From the cell containing the given text, extract its center point as (X, Y) coordinate. 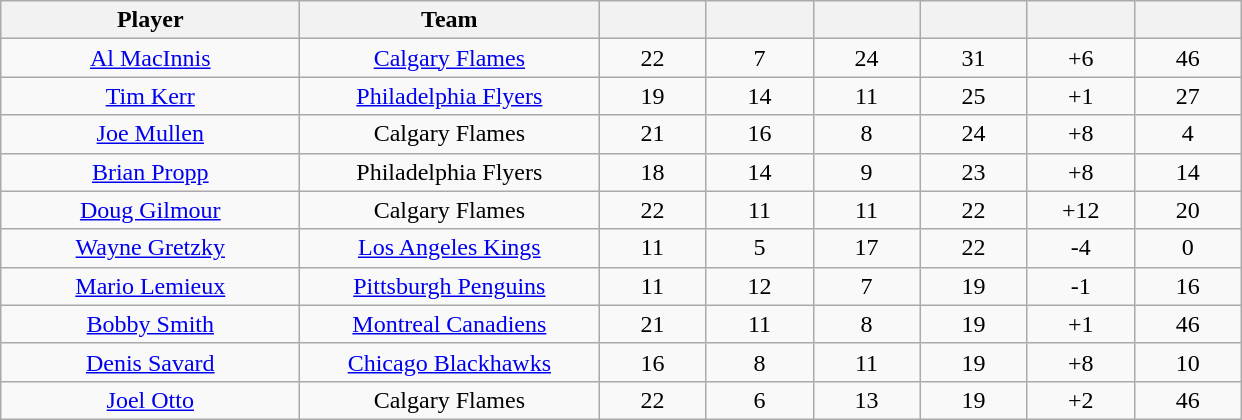
Denis Savard (150, 362)
Joel Otto (150, 400)
Player (150, 20)
9 (866, 172)
Brian Propp (150, 172)
17 (866, 248)
-1 (1080, 286)
27 (1188, 96)
Team (450, 20)
Montreal Canadiens (450, 324)
0 (1188, 248)
Al MacInnis (150, 58)
31 (974, 58)
Wayne Gretzky (150, 248)
Mario Lemieux (150, 286)
-4 (1080, 248)
Joe Mullen (150, 134)
18 (652, 172)
Bobby Smith (150, 324)
+2 (1080, 400)
5 (760, 248)
Doug Gilmour (150, 210)
+12 (1080, 210)
Tim Kerr (150, 96)
Los Angeles Kings (450, 248)
12 (760, 286)
10 (1188, 362)
20 (1188, 210)
Pittsburgh Penguins (450, 286)
+6 (1080, 58)
25 (974, 96)
6 (760, 400)
4 (1188, 134)
23 (974, 172)
13 (866, 400)
Chicago Blackhawks (450, 362)
